Identify which cell holds the provided text, then report its [x, y] central coordinate. 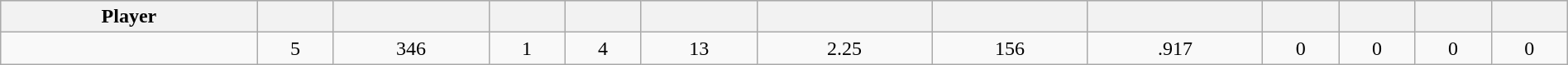
1 [527, 48]
Player [129, 17]
156 [1010, 48]
13 [699, 48]
346 [411, 48]
5 [295, 48]
.917 [1175, 48]
4 [603, 48]
2.25 [844, 48]
